Provide the [X, Y] coordinate of the cell's center where the given text is located.  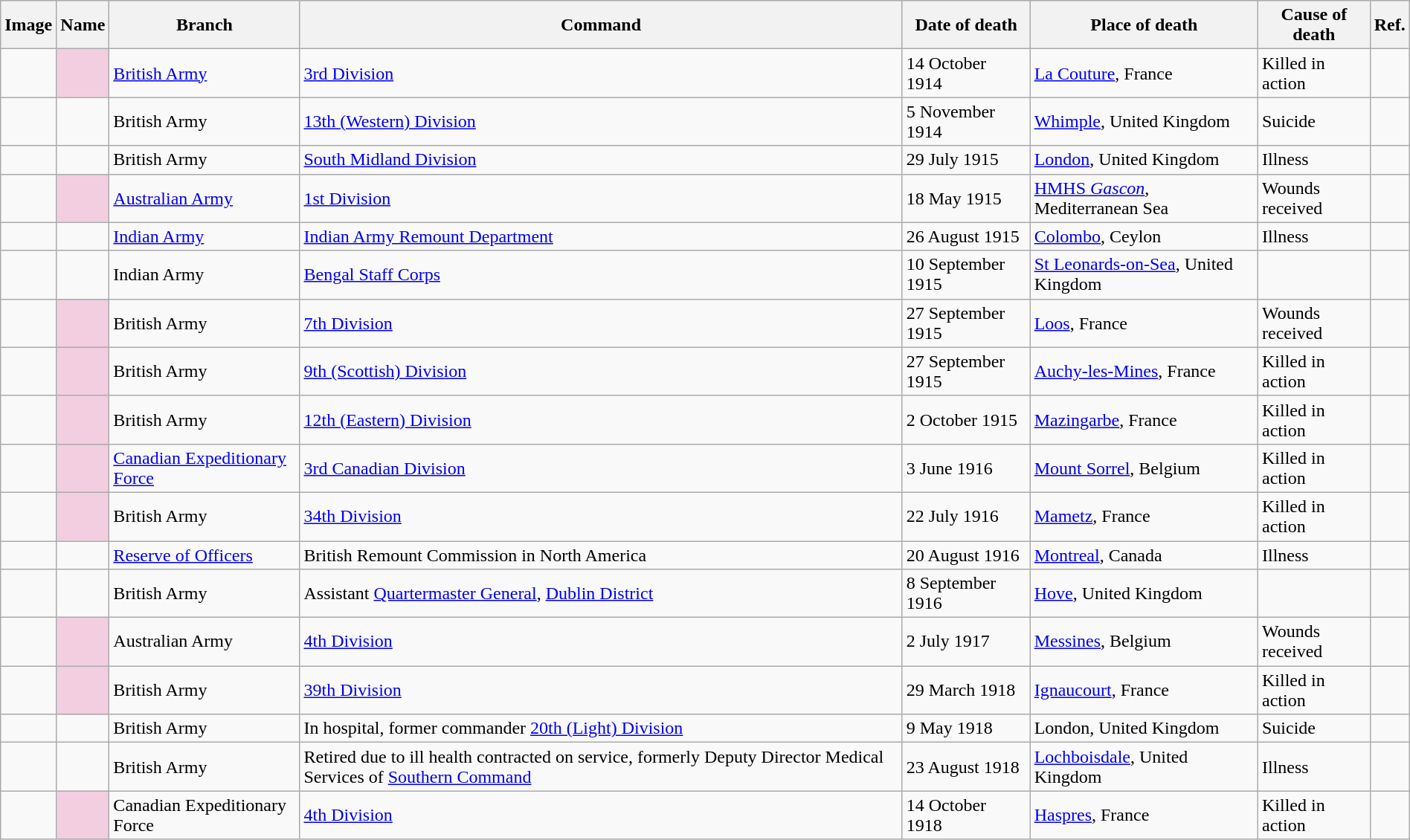
29 March 1918 [966, 690]
In hospital, former commander 20th (Light) Division [601, 728]
34th Division [601, 516]
7th Division [601, 323]
Mount Sorrel, Belgium [1144, 468]
2 July 1917 [966, 642]
Ref. [1389, 25]
Reserve of Officers [205, 555]
Haspres, France [1144, 815]
9 May 1918 [966, 728]
La Couture, France [1144, 73]
Lochboisdale, United Kingdom [1144, 767]
Mazingarbe, France [1144, 419]
20 August 1916 [966, 555]
3rd Division [601, 73]
8 September 1916 [966, 593]
Whimple, United Kingdom [1144, 122]
Messines, Belgium [1144, 642]
Indian Army Remount Department [601, 236]
13th (Western) Division [601, 122]
5 November 1914 [966, 122]
Hove, United Kingdom [1144, 593]
29 July 1915 [966, 160]
Cause of death [1313, 25]
Retired due to ill health contracted on service, formerly Deputy Director Medical Services of Southern Command [601, 767]
Assistant Quartermaster General, Dublin District [601, 593]
26 August 1915 [966, 236]
22 July 1916 [966, 516]
18 May 1915 [966, 198]
Auchy-les-Mines, France [1144, 372]
Place of death [1144, 25]
Command [601, 25]
South Midland Division [601, 160]
Ignaucourt, France [1144, 690]
12th (Eastern) Division [601, 419]
Image [28, 25]
23 August 1918 [966, 767]
2 October 1915 [966, 419]
39th Division [601, 690]
14 October 1918 [966, 815]
Loos, France [1144, 323]
Montreal, Canada [1144, 555]
St Leonards-on-Sea, United Kingdom [1144, 275]
Mametz, France [1144, 516]
3 June 1916 [966, 468]
British Remount Commission in North America [601, 555]
10 September 1915 [966, 275]
Branch [205, 25]
Colombo, Ceylon [1144, 236]
Bengal Staff Corps [601, 275]
3rd Canadian Division [601, 468]
Name [83, 25]
14 October 1914 [966, 73]
9th (Scottish) Division [601, 372]
HMHS Gascon, Mediterranean Sea [1144, 198]
Date of death [966, 25]
1st Division [601, 198]
